Pinpoint the cell where the given text exists, returning its [X, Y] midpoint coordinate. 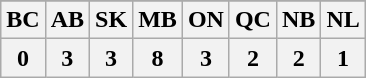
BC [23, 20]
1 [343, 58]
0 [23, 58]
SK [112, 20]
AB [67, 20]
MB [158, 20]
QC [252, 20]
NB [298, 20]
NL [343, 20]
ON [206, 20]
8 [158, 58]
